For the text-containing cell, return its midpoint in (x, y) coordinate format. 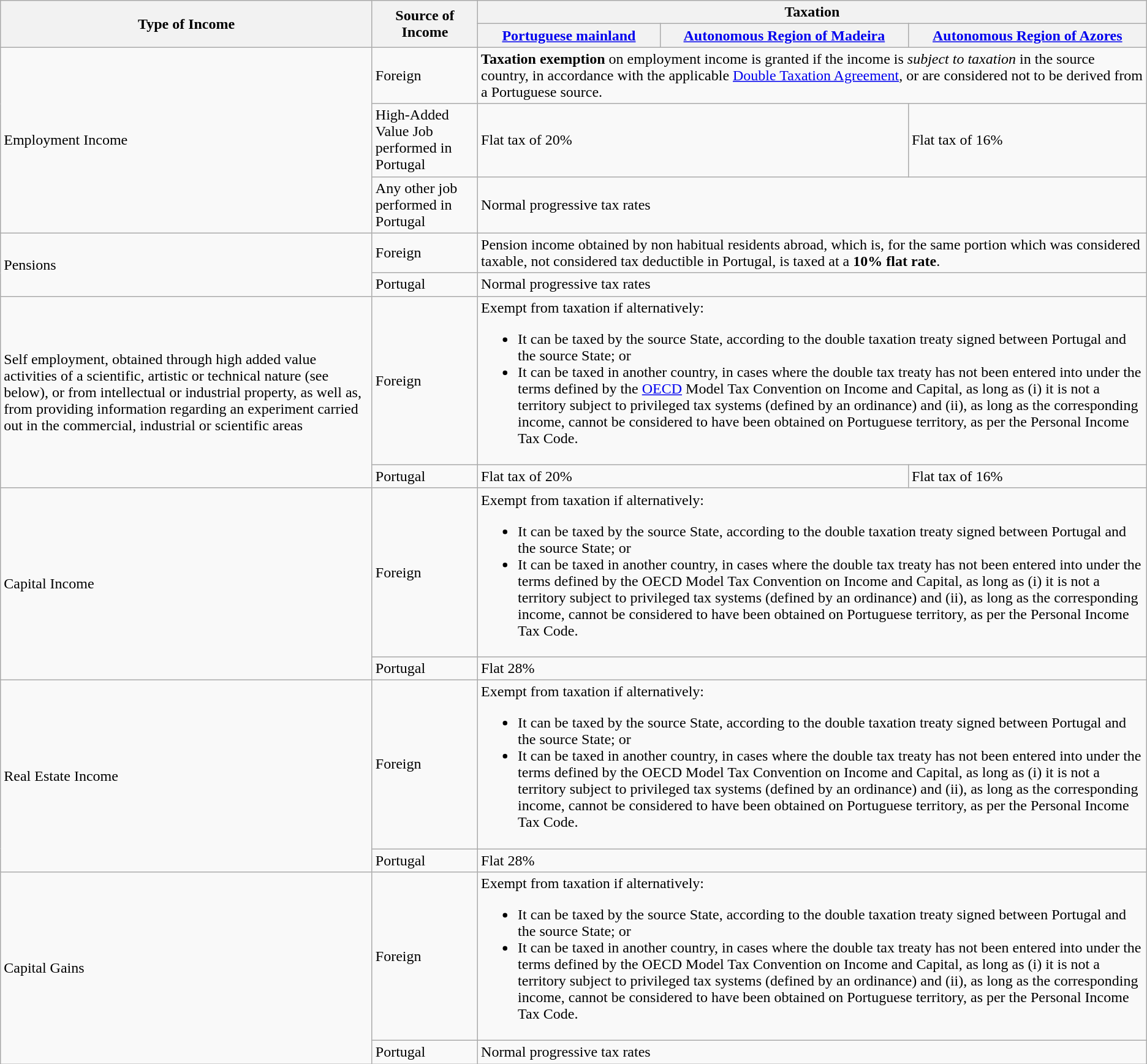
Autonomous Region of Azores (1027, 36)
Autonomous Region of Madeira (784, 36)
Capital Income (186, 583)
Real Estate Income (186, 776)
Any other job performed in Portugal (425, 205)
High-Added Value Job performed in Portugal (425, 140)
Type of Income (186, 24)
Capital Gains (186, 968)
Portuguese mainland (569, 36)
Employment Income (186, 140)
Pensions (186, 265)
Source of Income (425, 24)
Taxation (812, 12)
